Locate the cell with the specified text and output its [x, y] center coordinate. 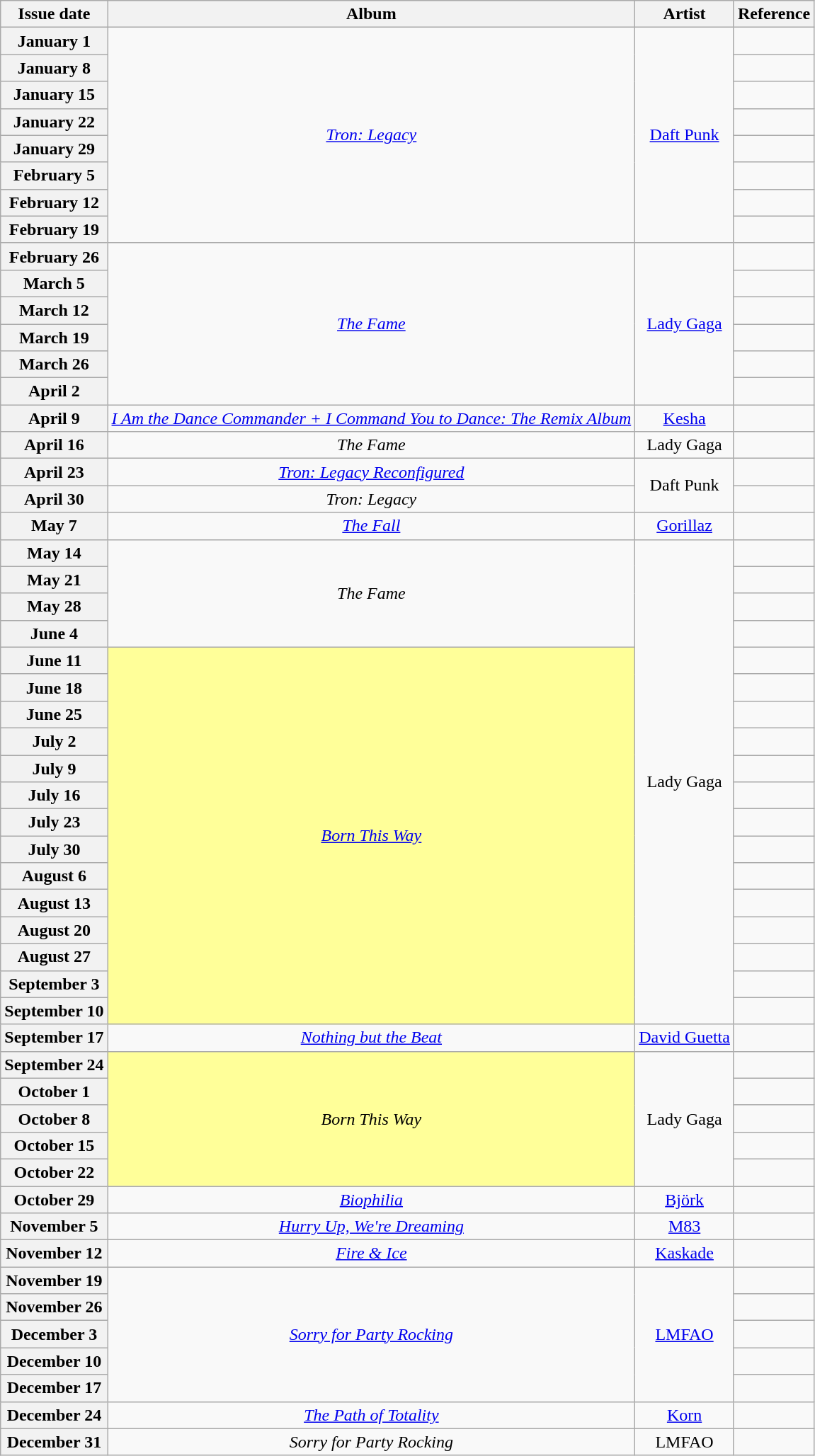
November 26 [54, 1307]
November 19 [54, 1280]
December 31 [54, 1442]
Hurry Up, We're Dreaming [371, 1227]
June 4 [54, 634]
June 18 [54, 687]
July 16 [54, 796]
October 29 [54, 1200]
M83 [685, 1227]
March 26 [54, 365]
I Am the Dance Commander + I Command You to Dance: The Remix Album [371, 418]
September 17 [54, 1038]
December 3 [54, 1334]
August 20 [54, 930]
March 5 [54, 283]
June 11 [54, 660]
September 3 [54, 984]
David Guetta [685, 1038]
Kaskade [685, 1254]
Björk [685, 1200]
Issue date [54, 14]
Album [371, 14]
November 12 [54, 1254]
October 1 [54, 1091]
Kesha [685, 418]
January 8 [54, 68]
November 5 [54, 1227]
August 13 [54, 903]
January 1 [54, 41]
December 24 [54, 1415]
May 21 [54, 580]
February 12 [54, 202]
January 15 [54, 95]
April 2 [54, 391]
February 26 [54, 256]
April 16 [54, 445]
September 24 [54, 1065]
May 28 [54, 607]
August 27 [54, 957]
March 12 [54, 310]
December 17 [54, 1388]
October 8 [54, 1118]
April 9 [54, 418]
February 5 [54, 176]
August 6 [54, 876]
July 2 [54, 741]
July 23 [54, 822]
April 23 [54, 472]
Fire & Ice [371, 1254]
Nothing but the Beat [371, 1038]
July 30 [54, 849]
May 14 [54, 553]
The Path of Totality [371, 1415]
October 15 [54, 1145]
Korn [685, 1415]
February 19 [54, 229]
June 25 [54, 714]
April 30 [54, 499]
December 10 [54, 1361]
Reference [773, 14]
Artist [685, 14]
October 22 [54, 1172]
March 19 [54, 338]
Tron: Legacy Reconfigured [371, 472]
The Fall [371, 526]
January 22 [54, 122]
September 10 [54, 1011]
May 7 [54, 526]
Gorillaz [685, 526]
July 9 [54, 768]
Biophilia [371, 1200]
January 29 [54, 149]
